Detect which cell encompasses the target text, then output its [X, Y] center coordinate. 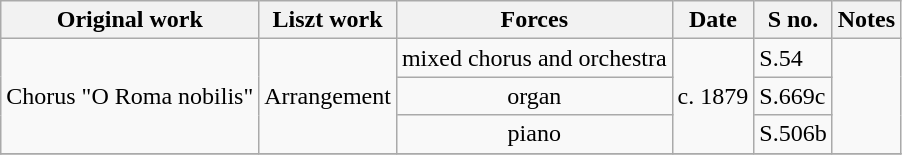
Notes [866, 20]
Liszt work [328, 20]
Original work [130, 20]
organ [534, 96]
Date [713, 20]
Forces [534, 20]
S.669c [793, 96]
S.54 [793, 58]
S.506b [793, 134]
c. 1879 [713, 96]
S no. [793, 20]
Chorus "O Roma nobilis" [130, 96]
mixed chorus and orchestra [534, 58]
Arrangement [328, 96]
piano [534, 134]
